Capture the cell that displays the provided text and extract its [x, y] central coordinate. 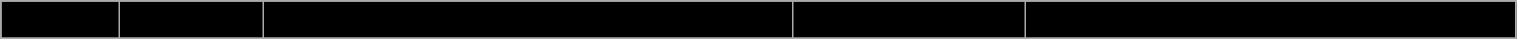
Minnesota (26-9-2) at Boston College (23-6-6) [528, 20]
Stack with two goals, Schaus with 31 saves [1271, 20]
March 12 [60, 20]
1:00 pm ET [191, 20]
Boston College, 4-1 [908, 20]
